Find where the given text appears and provide that cell's center as (x, y) coordinate. 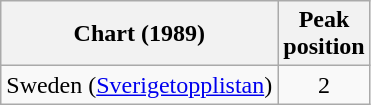
Sweden (Sverigetopplistan) (140, 85)
Chart (1989) (140, 34)
Peakposition (324, 34)
2 (324, 85)
